Scan for the cell matching the given text and deliver its [X, Y] coordinate at center. 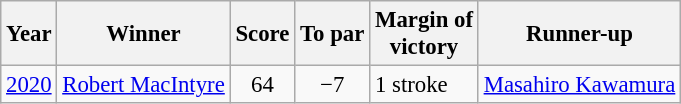
Robert MacIntyre [144, 85]
−7 [332, 85]
2020 [29, 85]
To par [332, 34]
Margin ofvictory [424, 34]
Masahiro Kawamura [579, 85]
Runner-up [579, 34]
Winner [144, 34]
Score [262, 34]
1 stroke [424, 85]
Year [29, 34]
64 [262, 85]
